For the text-containing cell, return its midpoint in [x, y] coordinate format. 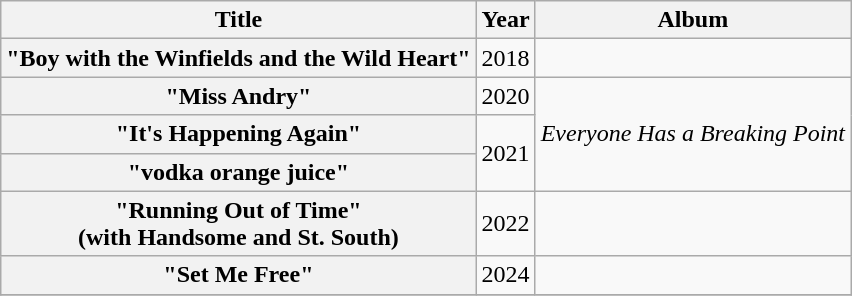
Album [692, 20]
"Boy with the Winfields and the Wild Heart" [238, 58]
2020 [506, 96]
"Miss Andry" [238, 96]
"vodka orange juice" [238, 172]
Year [506, 20]
"Set Me Free" [238, 275]
Everyone Has a Breaking Point [692, 134]
"Running Out of Time"(with Handsome and St. South) [238, 224]
2021 [506, 153]
2024 [506, 275]
Title [238, 20]
"It's Happening Again" [238, 134]
2018 [506, 58]
2022 [506, 224]
